Determine the [x, y] coordinate at the center of the cell enclosing the given text.  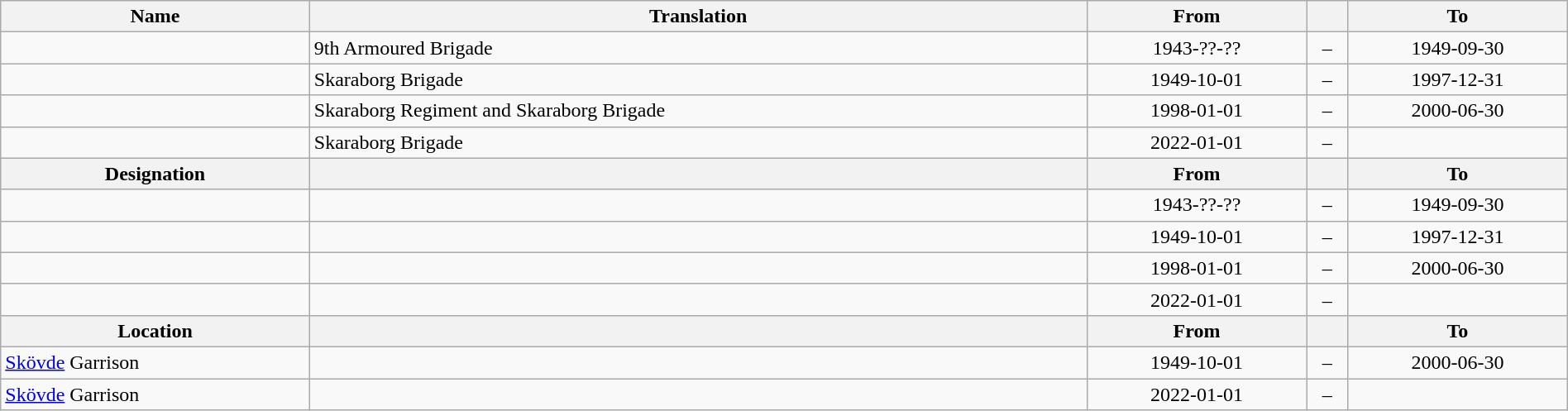
Designation [155, 174]
Name [155, 17]
Translation [698, 17]
9th Armoured Brigade [698, 48]
Location [155, 331]
Skaraborg Regiment and Skaraborg Brigade [698, 111]
